Find where the given text appears and provide that cell's center as [x, y] coordinate. 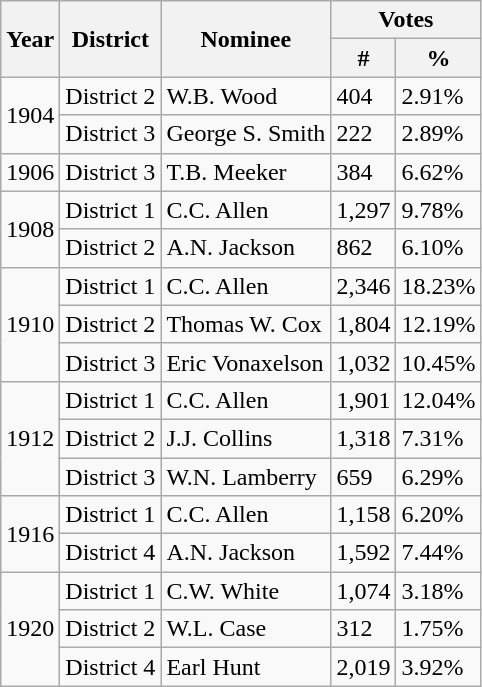
1,592 [364, 553]
1.75% [438, 629]
Thomas W. Cox [246, 324]
7.44% [438, 553]
W.N. Lamberry [246, 477]
Earl Hunt [246, 667]
Votes [406, 20]
12.04% [438, 400]
659 [364, 477]
1,032 [364, 362]
1910 [30, 324]
862 [364, 248]
2.91% [438, 96]
% [438, 58]
1,297 [364, 210]
1,804 [364, 324]
10.45% [438, 362]
1908 [30, 229]
1904 [30, 115]
2,346 [364, 286]
# [364, 58]
W.B. Wood [246, 96]
2,019 [364, 667]
Eric Vonaxelson [246, 362]
J.J. Collins [246, 438]
T.B. Meeker [246, 172]
6.29% [438, 477]
Year [30, 39]
George S. Smith [246, 134]
1912 [30, 438]
Nominee [246, 39]
3.92% [438, 667]
312 [364, 629]
384 [364, 172]
3.18% [438, 591]
District [110, 39]
222 [364, 134]
1916 [30, 534]
W.L. Case [246, 629]
1,318 [364, 438]
404 [364, 96]
1920 [30, 629]
1,074 [364, 591]
12.19% [438, 324]
6.62% [438, 172]
C.W. White [246, 591]
7.31% [438, 438]
2.89% [438, 134]
1,901 [364, 400]
1,158 [364, 515]
18.23% [438, 286]
6.20% [438, 515]
6.10% [438, 248]
9.78% [438, 210]
1906 [30, 172]
